Output the [x, y] coordinate of the center of the cell containing the given text.  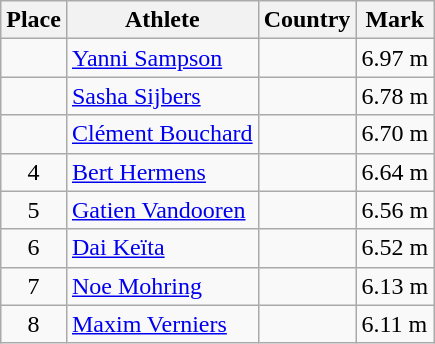
Sasha Sijbers [162, 96]
6.64 m [395, 172]
Bert Hermens [162, 172]
8 [34, 324]
6.11 m [395, 324]
Maxim Verniers [162, 324]
6.52 m [395, 248]
Dai Keïta [162, 248]
Athlete [162, 20]
6.70 m [395, 134]
Clément Bouchard [162, 134]
5 [34, 210]
Gatien Vandooren [162, 210]
6.97 m [395, 58]
Mark [395, 20]
4 [34, 172]
Country [307, 20]
6.78 m [395, 96]
6 [34, 248]
6.13 m [395, 286]
7 [34, 286]
6.56 m [395, 210]
Noe Mohring [162, 286]
Yanni Sampson [162, 58]
Place [34, 20]
